Determine the (X, Y) coordinate at the center of the cell enclosing the given text.  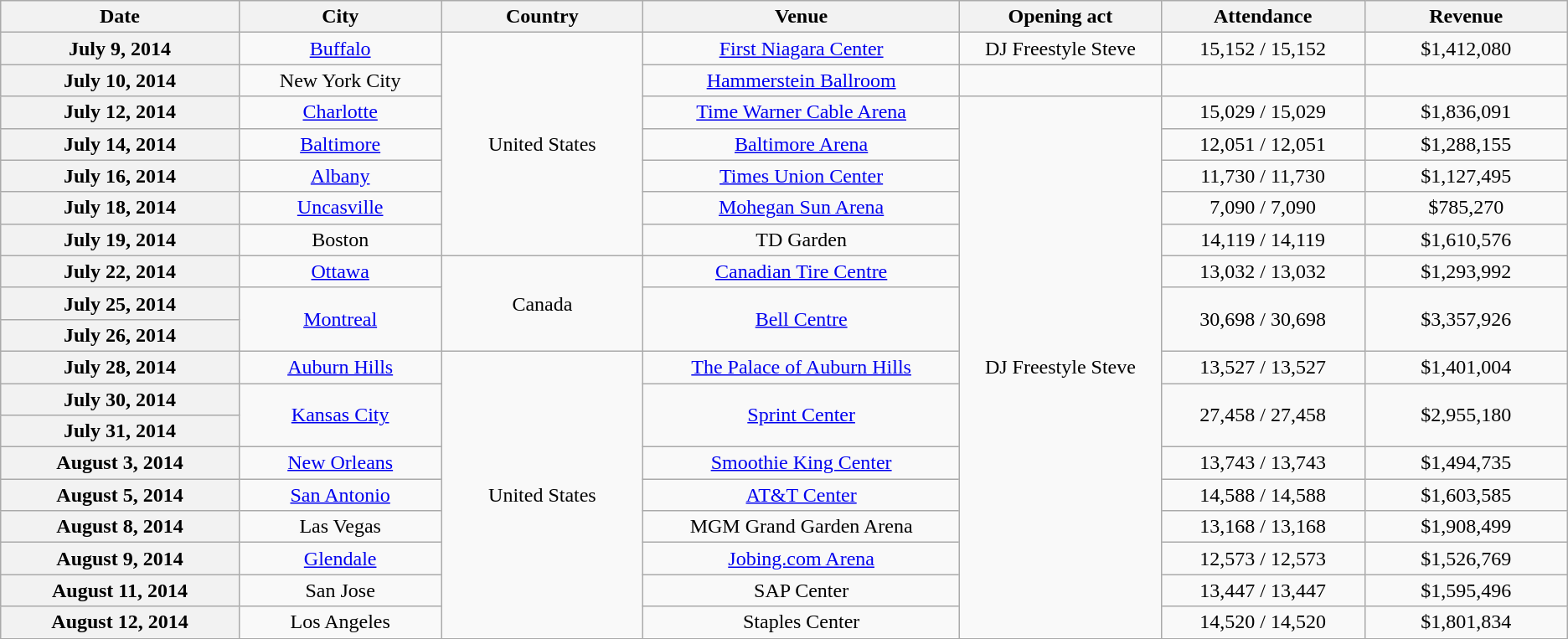
July 18, 2014 (121, 208)
Times Union Center (802, 176)
July 19, 2014 (121, 240)
$2,955,180 (1466, 415)
Venue (802, 17)
Bell Centre (802, 319)
14,588 / 14,588 (1263, 495)
San Jose (340, 590)
13,168 / 13,168 (1263, 527)
July 14, 2014 (121, 144)
July 10, 2014 (121, 80)
$1,293,992 (1466, 271)
30,698 / 30,698 (1263, 319)
Glendale (340, 559)
11,730 / 11,730 (1263, 176)
$1,836,091 (1466, 112)
13,032 / 13,032 (1263, 271)
July 22, 2014 (121, 271)
$1,526,769 (1466, 559)
$1,127,495 (1466, 176)
12,051 / 12,051 (1263, 144)
$785,270 (1466, 208)
August 12, 2014 (121, 622)
$1,288,155 (1466, 144)
July 25, 2014 (121, 303)
15,152 / 15,152 (1263, 49)
13,447 / 13,447 (1263, 590)
Canadian Tire Centre (802, 271)
Smoothie King Center (802, 463)
Baltimore (340, 144)
August 9, 2014 (121, 559)
Mohegan Sun Arena (802, 208)
Montreal (340, 319)
Jobing.com Arena (802, 559)
27,458 / 27,458 (1263, 415)
Uncasville (340, 208)
Sprint Center (802, 415)
City (340, 17)
Buffalo (340, 49)
TD Garden (802, 240)
$1,603,585 (1466, 495)
$1,412,080 (1466, 49)
San Antonio (340, 495)
$1,610,576 (1466, 240)
Charlotte (340, 112)
Los Angeles (340, 622)
$1,801,834 (1466, 622)
Opening act (1060, 17)
August 8, 2014 (121, 527)
$1,595,496 (1466, 590)
July 31, 2014 (121, 431)
Albany (340, 176)
Las Vegas (340, 527)
$3,357,926 (1466, 319)
July 16, 2014 (121, 176)
Canada (543, 303)
13,743 / 13,743 (1263, 463)
7,090 / 7,090 (1263, 208)
MGM Grand Garden Arena (802, 527)
Baltimore Arena (802, 144)
12,573 / 12,573 (1263, 559)
New York City (340, 80)
14,520 / 14,520 (1263, 622)
Country (543, 17)
Time Warner Cable Arena (802, 112)
August 5, 2014 (121, 495)
13,527 / 13,527 (1263, 367)
Date (121, 17)
First Niagara Center (802, 49)
July 9, 2014 (121, 49)
Boston (340, 240)
Auburn Hills (340, 367)
$1,908,499 (1466, 527)
14,119 / 14,119 (1263, 240)
Revenue (1466, 17)
Attendance (1263, 17)
August 3, 2014 (121, 463)
AT&T Center (802, 495)
15,029 / 15,029 (1263, 112)
Hammerstein Ballroom (802, 80)
July 28, 2014 (121, 367)
Staples Center (802, 622)
SAP Center (802, 590)
August 11, 2014 (121, 590)
$1,494,735 (1466, 463)
Ottawa (340, 271)
New Orleans (340, 463)
$1,401,004 (1466, 367)
July 12, 2014 (121, 112)
Kansas City (340, 415)
July 30, 2014 (121, 399)
July 26, 2014 (121, 335)
The Palace of Auburn Hills (802, 367)
